Scan for the cell matching the given text and deliver its (X, Y) coordinate at center. 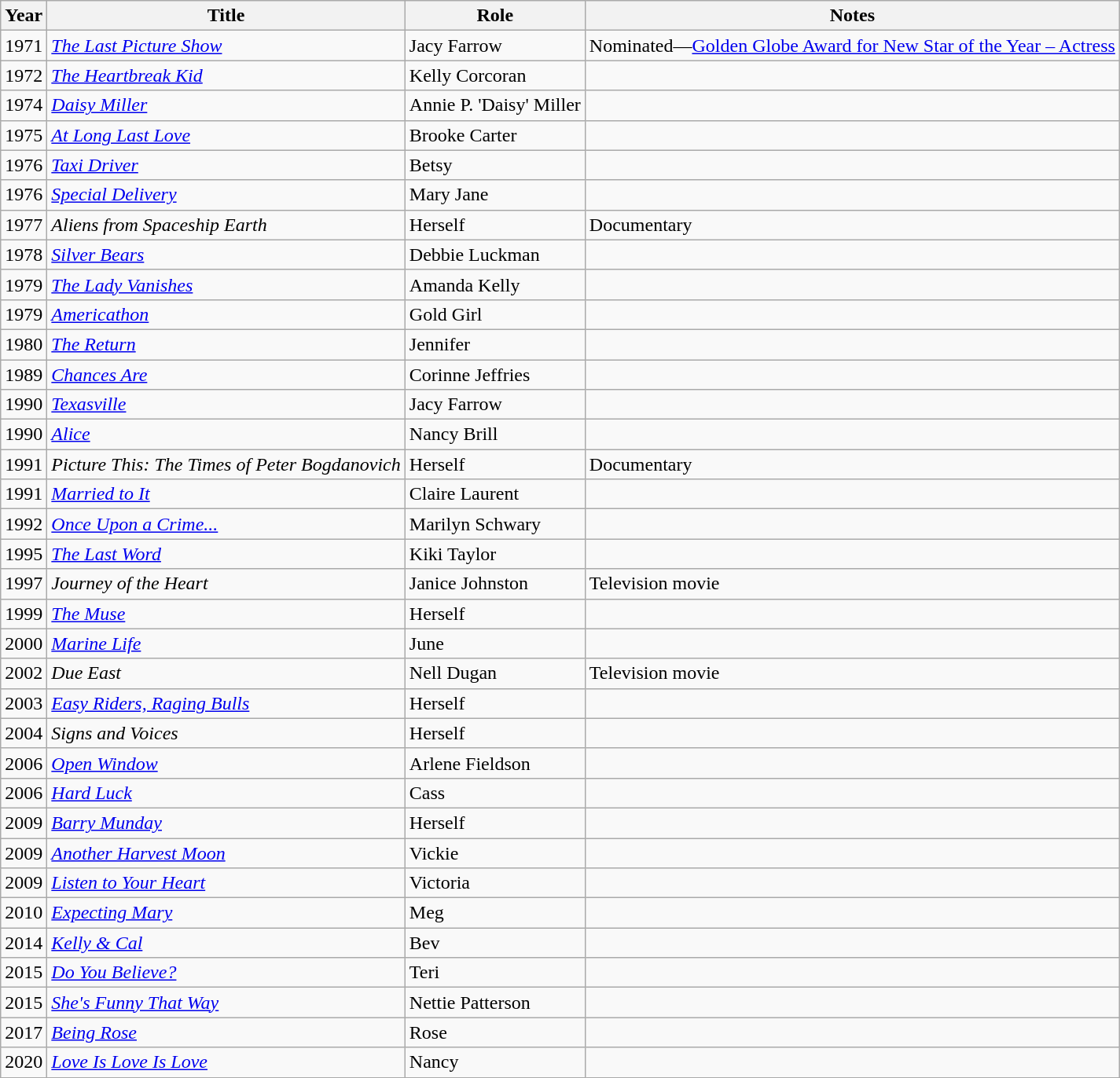
Chances Are (226, 375)
Brooke Carter (495, 135)
1997 (24, 584)
Annie P. 'Daisy' Miller (495, 105)
2010 (24, 913)
Texasville (226, 405)
Role (495, 16)
Nominated—Golden Globe Award for New Star of the Year – Actress (852, 46)
Notes (852, 16)
The Heartbreak Kid (226, 75)
Listen to Your Heart (226, 883)
Nettie Patterson (495, 1003)
1980 (24, 344)
Daisy Miller (226, 105)
2000 (24, 643)
2017 (24, 1032)
June (495, 643)
1992 (24, 524)
1977 (24, 225)
Being Rose (226, 1032)
Arlene Fieldson (495, 763)
Year (24, 16)
Alice (226, 434)
Kiki Taylor (495, 554)
Title (226, 16)
She's Funny That Way (226, 1003)
Bev (495, 943)
The Last Picture Show (226, 46)
Silver Bears (226, 255)
Hard Luck (226, 793)
Nancy Brill (495, 434)
Nell Dugan (495, 673)
1989 (24, 375)
1972 (24, 75)
Corinne Jeffries (495, 375)
2014 (24, 943)
The Last Word (226, 554)
Marine Life (226, 643)
Kelly Corcoran (495, 75)
Easy Riders, Raging Bulls (226, 703)
Debbie Luckman (495, 255)
Married to It (226, 494)
Jennifer (495, 344)
Janice Johnston (495, 584)
Victoria (495, 883)
Rose (495, 1032)
Nancy (495, 1062)
Signs and Voices (226, 733)
Americathon (226, 314)
Open Window (226, 763)
Special Delivery (226, 195)
Taxi Driver (226, 165)
Journey of the Heart (226, 584)
1995 (24, 554)
The Lady Vanishes (226, 284)
1978 (24, 255)
Teri (495, 973)
Aliens from Spaceship Earth (226, 225)
1974 (24, 105)
Vickie (495, 852)
Do You Believe? (226, 973)
2020 (24, 1062)
Betsy (495, 165)
Due East (226, 673)
Picture This: The Times of Peter Bogdanovich (226, 464)
Cass (495, 793)
Meg (495, 913)
Mary Jane (495, 195)
1971 (24, 46)
2004 (24, 733)
At Long Last Love (226, 135)
Claire Laurent (495, 494)
Amanda Kelly (495, 284)
1975 (24, 135)
2003 (24, 703)
Expecting Mary (226, 913)
Gold Girl (495, 314)
Love Is Love Is Love (226, 1062)
Barry Munday (226, 823)
2002 (24, 673)
Kelly & Cal (226, 943)
1999 (24, 614)
The Muse (226, 614)
The Return (226, 344)
Another Harvest Moon (226, 852)
Marilyn Schwary (495, 524)
Once Upon a Crime... (226, 524)
